For the text-containing cell, return its midpoint in [X, Y] coordinate format. 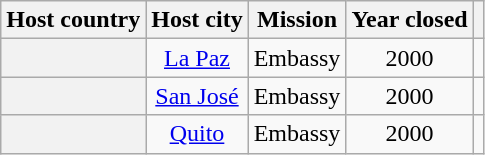
Host city [197, 20]
Host country [74, 20]
San José [197, 96]
La Paz [197, 58]
Quito [197, 134]
Mission [297, 20]
Year closed [410, 20]
